Return the [x, y] coordinate for the center point of the cell that contains the specified text.  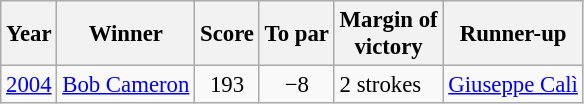
Year [29, 34]
−8 [296, 85]
193 [228, 85]
Winner [126, 34]
Margin ofvictory [388, 34]
To par [296, 34]
2 strokes [388, 85]
Runner-up [513, 34]
Bob Cameron [126, 85]
2004 [29, 85]
Giuseppe Calì [513, 85]
Score [228, 34]
